Determine the [x, y] coordinate at the center of the cell enclosing the given text.  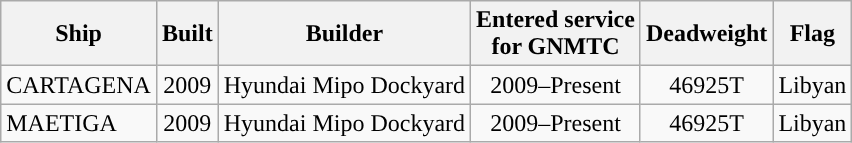
Ship [79, 34]
CARTAGENA [79, 85]
Entered service for GNMTC [556, 34]
Builder [344, 34]
MAETIGA [79, 123]
Built [187, 34]
Deadweight [706, 34]
Flag [812, 34]
